Detect which cell encompasses the target text, then output its [X, Y] center coordinate. 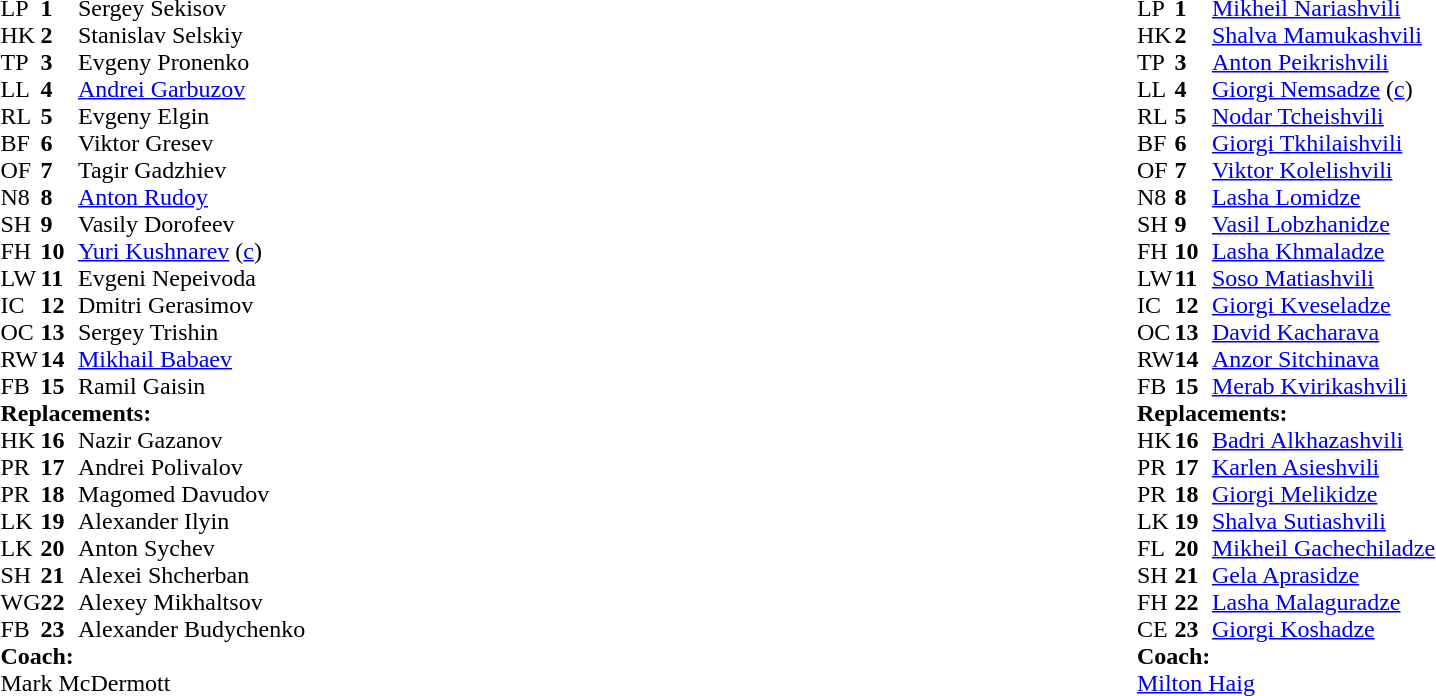
Shalva Mamukashvili [1324, 36]
Alexander Budychenko [192, 630]
Andrei Polivalov [192, 468]
Shalva Sutiashvili [1324, 522]
Anzor Sitchinava [1324, 360]
Evgeny Pronenko [192, 62]
Anton Rudoy [192, 198]
Vasil Lobzhanidze [1324, 224]
Giorgi Koshadze [1324, 630]
Viktor Kolelishvili [1324, 170]
Sergey Trishin [192, 332]
Magomed Davudov [192, 494]
Tagir Gadzhiev [192, 170]
Nodar Tcheishvili [1324, 116]
Mikheil Gachechiladze [1324, 548]
Ramil Gaisin [192, 386]
Evgeny Elgin [192, 116]
Gela Aprasidze [1324, 576]
Giorgi Melikidze [1324, 494]
WG [20, 602]
FL [1156, 548]
Alexey Mikhaltsov [192, 602]
Viktor Gresev [192, 144]
Alexei Shcherban [192, 576]
Vasily Dorofeev [192, 224]
Badri Alkhazashvili [1324, 440]
Karlen Asieshvili [1324, 468]
Giorgi Tkhilaishvili [1324, 144]
Lasha Khmaladze [1324, 252]
Alexander Ilyin [192, 522]
Anton Peikrishvili [1324, 62]
Merab Kvirikashvili [1324, 386]
Stanislav Selskiy [192, 36]
David Kacharava [1324, 332]
Mikhail Babaev [192, 360]
Evgeni Nepeivoda [192, 278]
Giorgi Kveseladze [1324, 306]
Giorgi Nemsadze (c) [1324, 90]
Soso Matiashvili [1324, 278]
Yuri Kushnarev (c) [192, 252]
Lasha Malaguradze [1324, 602]
Dmitri Gerasimov [192, 306]
Andrei Garbuzov [192, 90]
CE [1156, 630]
Nazir Gazanov [192, 440]
Anton Sychev [192, 548]
Lasha Lomidze [1324, 198]
